Detect which cell encompasses the target text, then output its [x, y] center coordinate. 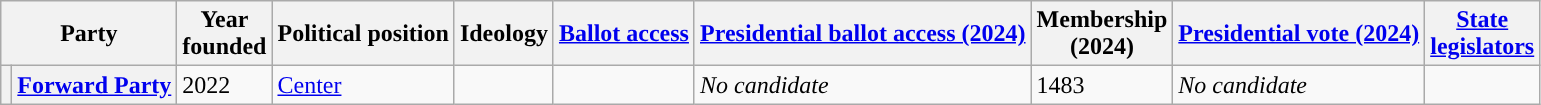
Political position [363, 34]
Party [89, 34]
Membership(2024) [1102, 34]
2022 [224, 85]
Presidential vote (2024) [1299, 34]
Statelegislators [1482, 34]
Center [363, 85]
Forward Party [94, 85]
Ballot access [624, 34]
Presidential ballot access (2024) [862, 34]
Ideology [504, 34]
1483 [1102, 85]
Yearfounded [224, 34]
